Return [x, y] of the center of cell containing provided text 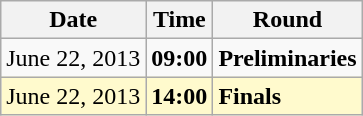
Finals [288, 96]
Date [74, 20]
09:00 [180, 58]
Time [180, 20]
Preliminaries [288, 58]
Round [288, 20]
14:00 [180, 96]
